Capture the cell that displays the provided text and extract its (X, Y) central coordinate. 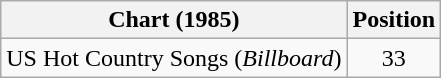
Chart (1985) (174, 20)
33 (394, 58)
US Hot Country Songs (Billboard) (174, 58)
Position (394, 20)
